Capture the cell that displays the provided text and extract its (x, y) central coordinate. 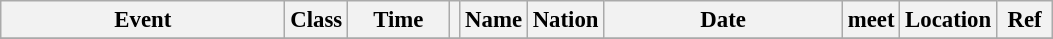
meet (870, 20)
Class (316, 20)
Event (143, 20)
Nation (565, 20)
Time (398, 20)
Name (494, 20)
Location (948, 20)
Ref (1024, 20)
Date (724, 20)
